Pinpoint the cell where the given text exists, returning its (x, y) midpoint coordinate. 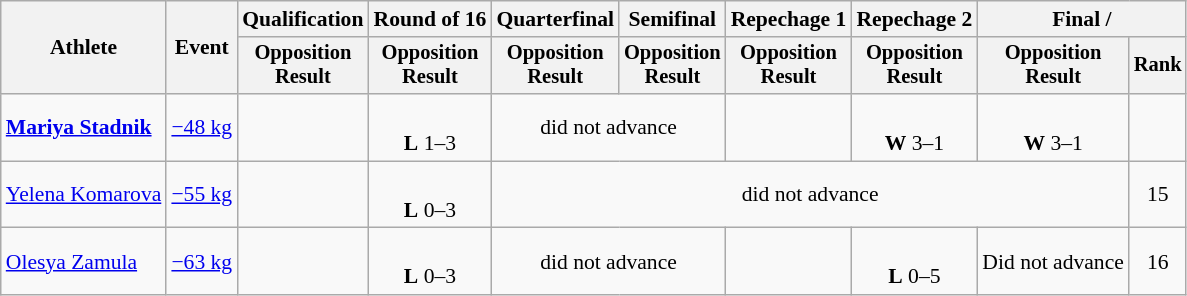
Athlete (84, 48)
−48 kg (202, 128)
Olesya Zamula (84, 262)
15 (1158, 194)
Final / (1082, 19)
Semifinal (672, 19)
Mariya Stadnik (84, 128)
Round of 16 (430, 19)
Qualification (302, 19)
16 (1158, 262)
L 1–3 (430, 128)
Rank (1158, 66)
L 0–5 (914, 262)
Repechage 1 (789, 19)
Yelena Komarova (84, 194)
Did not advance (1053, 262)
Repechage 2 (914, 19)
−55 kg (202, 194)
Quarterfinal (555, 19)
Event (202, 48)
−63 kg (202, 262)
